Extract the (X, Y) coordinate from the center of the cell holding the provided text.  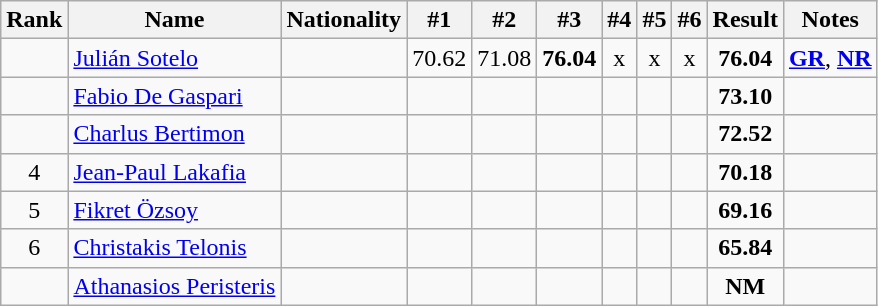
72.52 (745, 134)
70.62 (440, 58)
73.10 (745, 96)
Julián Sotelo (174, 58)
6 (34, 248)
Charlus Bertimon (174, 134)
71.08 (504, 58)
#6 (690, 20)
#5 (654, 20)
Christakis Telonis (174, 248)
#3 (570, 20)
Rank (34, 20)
#2 (504, 20)
#4 (620, 20)
70.18 (745, 172)
4 (34, 172)
5 (34, 210)
Fikret Özsoy (174, 210)
GR, NR (830, 58)
Name (174, 20)
Fabio De Gaspari (174, 96)
Jean-Paul Lakafia (174, 172)
Result (745, 20)
Athanasios Peristeris (174, 286)
Nationality (344, 20)
Notes (830, 20)
#1 (440, 20)
65.84 (745, 248)
NM (745, 286)
69.16 (745, 210)
